Return (X, Y) of the center of cell containing provided text 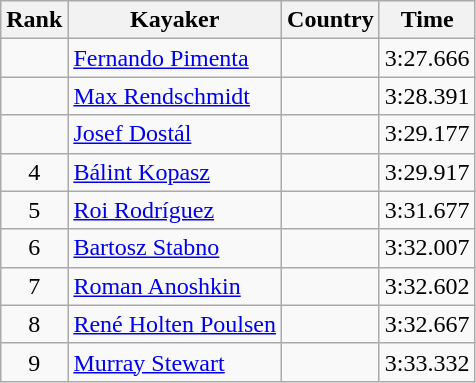
Country (331, 20)
5 (34, 210)
Time (427, 20)
3:33.332 (427, 362)
Max Rendschmidt (175, 96)
3:31.677 (427, 210)
Josef Dostál (175, 134)
Bálint Kopasz (175, 172)
3:27.666 (427, 58)
7 (34, 286)
Rank (34, 20)
4 (34, 172)
3:32.007 (427, 248)
Murray Stewart (175, 362)
3:32.602 (427, 286)
Bartosz Stabno (175, 248)
3:32.667 (427, 324)
3:29.177 (427, 134)
Kayaker (175, 20)
8 (34, 324)
3:29.917 (427, 172)
Roi Rodríguez (175, 210)
Fernando Pimenta (175, 58)
6 (34, 248)
Roman Anoshkin (175, 286)
9 (34, 362)
René Holten Poulsen (175, 324)
3:28.391 (427, 96)
